Scan for the cell matching the given text and deliver its [x, y] coordinate at center. 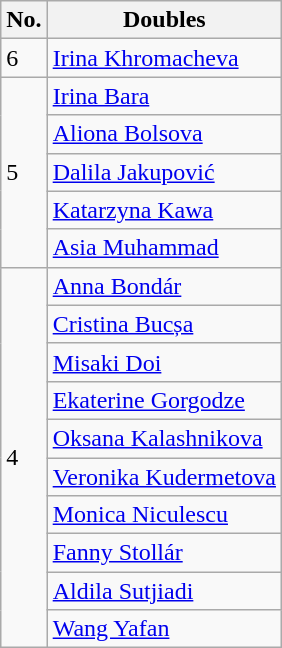
Monica Niculescu [164, 515]
Dalila Jakupović [164, 172]
5 [24, 172]
Anna Bondár [164, 286]
Aliona Bolsova [164, 134]
Wang Yafan [164, 629]
6 [24, 58]
Veronika Kudermetova [164, 477]
4 [24, 458]
Katarzyna Kawa [164, 210]
Misaki Doi [164, 362]
Fanny Stollár [164, 553]
Irina Khromacheva [164, 58]
Doubles [164, 20]
No. [24, 20]
Cristina Bucșa [164, 324]
Oksana Kalashnikova [164, 438]
Irina Bara [164, 96]
Ekaterine Gorgodze [164, 400]
Asia Muhammad [164, 248]
Aldila Sutjiadi [164, 591]
